Return the [x, y] coordinate for the center point of the cell that contains the specified text.  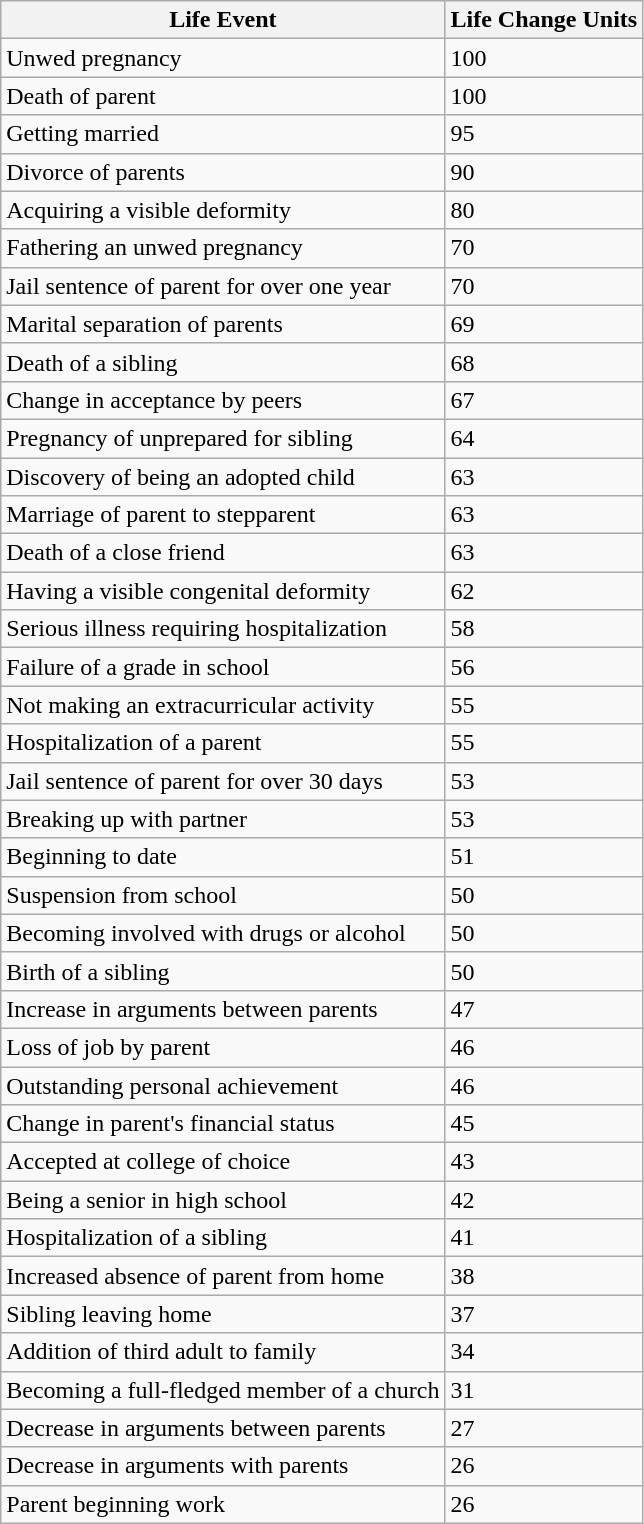
58 [544, 629]
Loss of job by parent [223, 1047]
41 [544, 1238]
62 [544, 591]
Being a senior in high school [223, 1200]
56 [544, 667]
34 [544, 1352]
Breaking up with partner [223, 819]
27 [544, 1428]
Beginning to date [223, 857]
Decrease in arguments with parents [223, 1466]
31 [544, 1390]
67 [544, 400]
Divorce of parents [223, 172]
Jail sentence of parent for over 30 days [223, 781]
Getting married [223, 134]
Not making an extracurricular activity [223, 705]
Serious illness requiring hospitalization [223, 629]
Pregnancy of unprepared for sibling [223, 438]
Birth of a sibling [223, 971]
Parent beginning work [223, 1504]
80 [544, 210]
Acquiring a visible deformity [223, 210]
Life Change Units [544, 20]
42 [544, 1200]
Accepted at college of choice [223, 1162]
Jail sentence of parent for over one year [223, 286]
Marital separation of parents [223, 324]
Change in parent's financial status [223, 1124]
Addition of third adult to family [223, 1352]
Life Event [223, 20]
Hospitalization of a parent [223, 743]
Increased absence of parent from home [223, 1276]
Change in acceptance by peers [223, 400]
Outstanding personal achievement [223, 1085]
68 [544, 362]
Having a visible congenital deformity [223, 591]
Fathering an unwed pregnancy [223, 248]
Becoming involved with drugs or alcohol [223, 933]
Suspension from school [223, 895]
Death of a close friend [223, 553]
Hospitalization of a sibling [223, 1238]
Death of a sibling [223, 362]
Sibling leaving home [223, 1314]
43 [544, 1162]
45 [544, 1124]
95 [544, 134]
38 [544, 1276]
47 [544, 1009]
Death of parent [223, 96]
Marriage of parent to stepparent [223, 515]
Unwed pregnancy [223, 58]
Becoming a full-fledged member of a church [223, 1390]
64 [544, 438]
Decrease in arguments between parents [223, 1428]
51 [544, 857]
90 [544, 172]
Discovery of being an adopted child [223, 477]
37 [544, 1314]
Increase in arguments between parents [223, 1009]
Failure of a grade in school [223, 667]
69 [544, 324]
